From the cell containing the given text, extract its center point as (X, Y) coordinate. 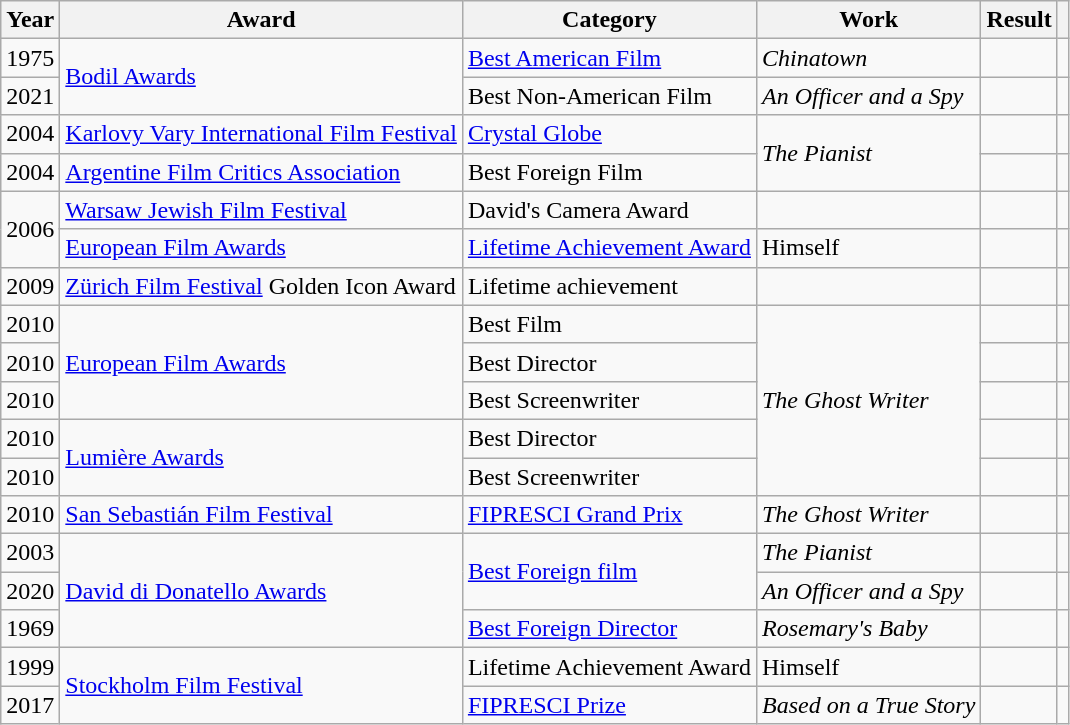
Argentine Film Critics Association (262, 172)
Based on a True Story (868, 705)
San Sebastián Film Festival (262, 515)
FIPRESCI Prize (609, 705)
Zürich Film Festival Golden Icon Award (262, 286)
Best Foreign Film (609, 172)
Crystal Globe (609, 134)
Lifetime achievement (609, 286)
Year (30, 20)
Karlovy Vary International Film Festival (262, 134)
2006 (30, 229)
1975 (30, 58)
Best Foreign Director (609, 629)
Bodil Awards (262, 77)
Stockholm Film Festival (262, 686)
Rosemary's Baby (868, 629)
Best American Film (609, 58)
Best Non-American Film (609, 96)
2020 (30, 591)
Best Foreign film (609, 572)
Work (868, 20)
Lumière Awards (262, 457)
1999 (30, 667)
1969 (30, 629)
2009 (30, 286)
Best Film (609, 324)
Chinatown (868, 58)
2021 (30, 96)
Result (1019, 20)
Category (609, 20)
2003 (30, 553)
Warsaw Jewish Film Festival (262, 210)
David di Donatello Awards (262, 591)
David's Camera Award (609, 210)
2017 (30, 705)
Award (262, 20)
FIPRESCI Grand Prix (609, 515)
